From the cell containing the given text, extract its center point as (x, y) coordinate. 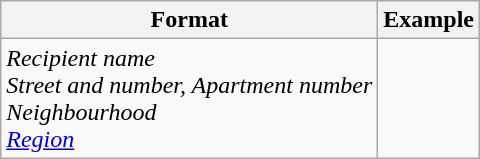
Example (429, 20)
Recipient name Street and number, Apartment number Neighbourhood Region (190, 98)
Format (190, 20)
